Output the (x, y) coordinate of the center of the cell containing the given text.  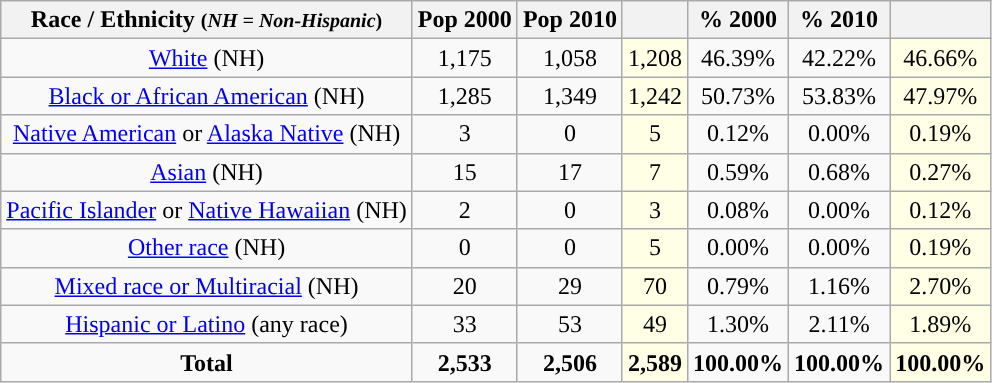
0.59% (738, 172)
Other race (NH) (207, 248)
1.30% (738, 324)
33 (464, 324)
7 (654, 172)
70 (654, 286)
Total (207, 362)
53.83% (840, 96)
2 (464, 210)
46.66% (940, 58)
42.22% (840, 58)
15 (464, 172)
Race / Ethnicity (NH = Non-Hispanic) (207, 20)
17 (570, 172)
Pop 2010 (570, 20)
2,589 (654, 362)
1,242 (654, 96)
Asian (NH) (207, 172)
46.39% (738, 58)
% 2000 (738, 20)
Pacific Islander or Native Hawaiian (NH) (207, 210)
0.27% (940, 172)
2,506 (570, 362)
1.16% (840, 286)
2.70% (940, 286)
Mixed race or Multiracial (NH) (207, 286)
Black or African American (NH) (207, 96)
Native American or Alaska Native (NH) (207, 134)
Hispanic or Latino (any race) (207, 324)
% 2010 (840, 20)
0.68% (840, 172)
20 (464, 286)
0.08% (738, 210)
1,285 (464, 96)
53 (570, 324)
2.11% (840, 324)
0.79% (738, 286)
50.73% (738, 96)
29 (570, 286)
Pop 2000 (464, 20)
49 (654, 324)
1,175 (464, 58)
47.97% (940, 96)
1.89% (940, 324)
White (NH) (207, 58)
1,208 (654, 58)
2,533 (464, 362)
1,349 (570, 96)
1,058 (570, 58)
